Search for the cell housing the specified text and yield its [x, y] center coordinate. 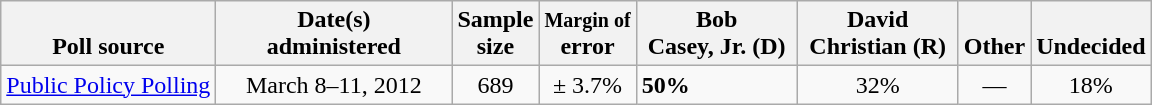
Margin oferror [588, 34]
Undecided [1091, 34]
March 8–11, 2012 [334, 85]
Poll source [108, 34]
50% [716, 85]
689 [496, 85]
Samplesize [496, 34]
± 3.7% [588, 85]
Public Policy Polling [108, 85]
Other [994, 34]
DavidChristian (R) [878, 34]
18% [1091, 85]
— [994, 85]
32% [878, 85]
Date(s)administered [334, 34]
Bob Casey, Jr. (D) [716, 34]
